Pinpoint the cell where the given text exists, returning its (x, y) midpoint coordinate. 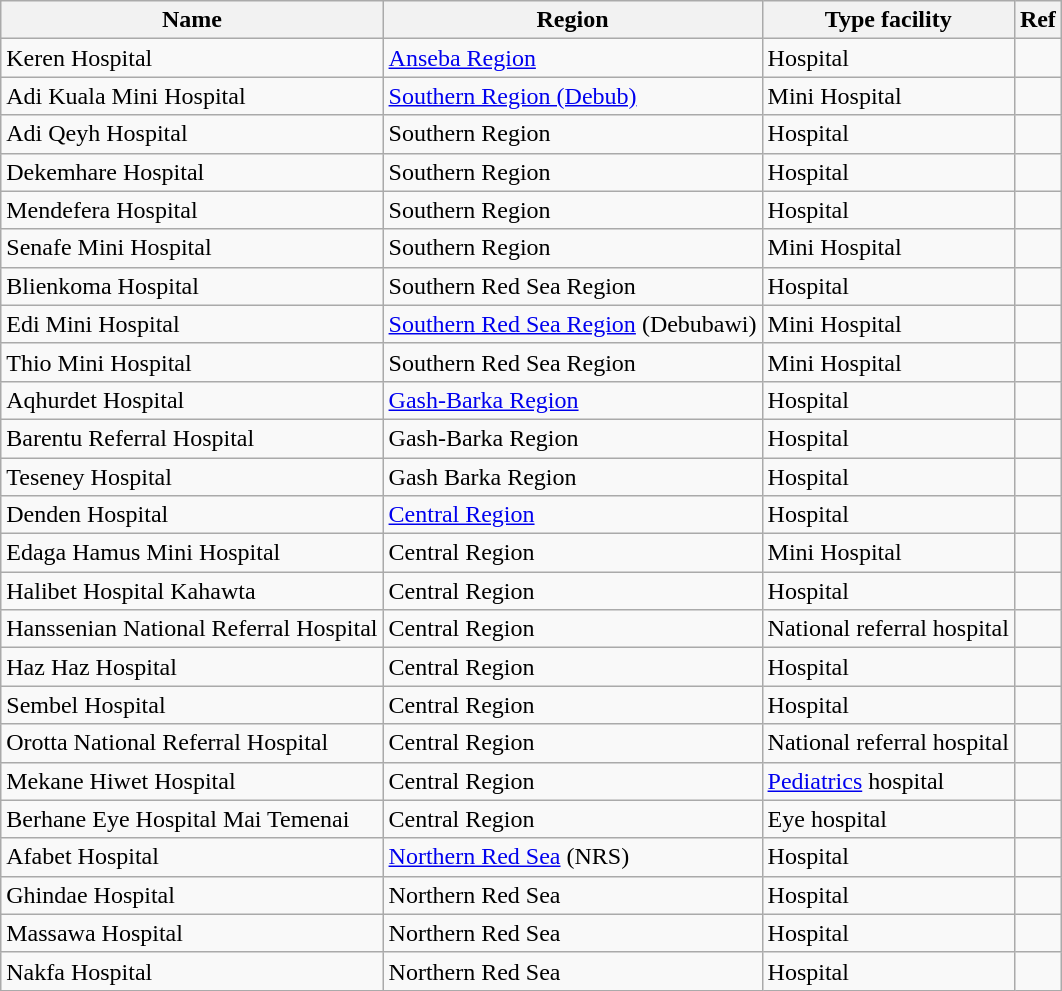
Aqhurdet Hospital (192, 400)
Edaga Hamus Mini Hospital (192, 553)
Eye hospital (888, 819)
Ghindae Hospital (192, 895)
Orotta National Referral Hospital (192, 743)
Mekane Hiwet Hospital (192, 781)
Teseney Hospital (192, 477)
Senafe Mini Hospital (192, 248)
Blienkoma Hospital (192, 286)
Haz Haz Hospital (192, 667)
Mendefera Hospital (192, 210)
Afabet Hospital (192, 857)
Thio Mini Hospital (192, 362)
Adi Kuala Mini Hospital (192, 96)
Dekemhare Hospital (192, 172)
Anseba Region (572, 58)
Type facility (888, 20)
Hanssenian National Referral Hospital (192, 629)
Northern Red Sea (NRS) (572, 857)
Pediatrics hospital (888, 781)
Halibet Hospital Kahawta (192, 591)
Denden Hospital (192, 515)
Southern Red Sea Region (Debubawi) (572, 324)
Adi Qeyh Hospital (192, 134)
Gash Barka Region (572, 477)
Nakfa Hospital (192, 971)
Sembel Hospital (192, 705)
Ref (1038, 20)
Keren Hospital (192, 58)
Edi Mini Hospital (192, 324)
Name (192, 20)
Barentu Referral Hospital (192, 438)
Berhane Eye Hospital Mai Temenai (192, 819)
Region (572, 20)
Southern Region (Debub) (572, 96)
Massawa Hospital (192, 933)
